Locate the cell with the specified text and output its [X, Y] center coordinate. 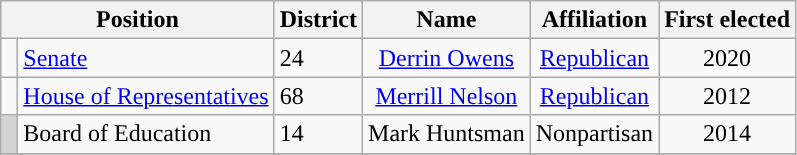
Nonpartisan [594, 134]
House of Representatives [146, 96]
24 [318, 58]
Board of Education [146, 134]
Senate [146, 58]
District [318, 20]
Position [138, 20]
First elected [728, 20]
2014 [728, 134]
2012 [728, 96]
68 [318, 96]
Affiliation [594, 20]
Mark Huntsman [447, 134]
Name [447, 20]
Merrill Nelson [447, 96]
2020 [728, 58]
Derrin Owens [447, 58]
14 [318, 134]
